Return the [X, Y] coordinate for the center point of the cell that contains the specified text.  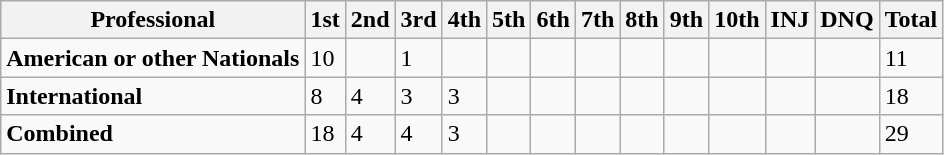
2nd [370, 20]
9th [686, 20]
3rd [418, 20]
8 [325, 96]
International [153, 96]
8th [642, 20]
1st [325, 20]
5th [509, 20]
11 [911, 58]
29 [911, 134]
10 [325, 58]
10th [737, 20]
INJ [790, 20]
7th [597, 20]
1 [418, 58]
Professional [153, 20]
6th [553, 20]
American or other Nationals [153, 58]
4th [464, 20]
Total [911, 20]
DNQ [847, 20]
Combined [153, 134]
